Detect which cell encompasses the target text, then output its [X, Y] center coordinate. 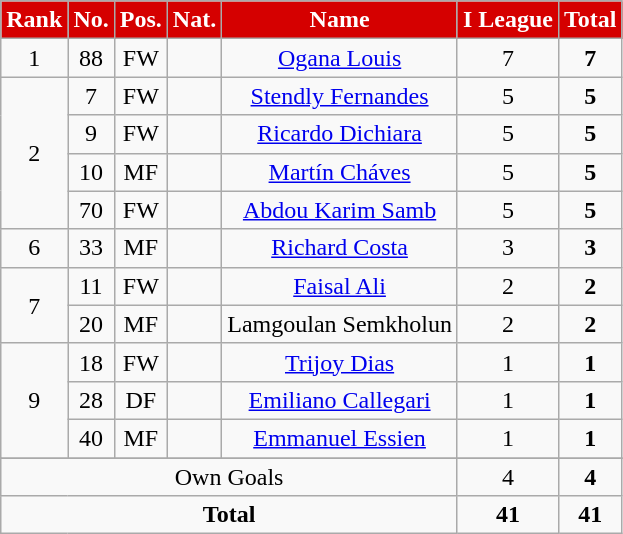
Own Goals [230, 477]
6 [34, 248]
Martín Cháves [340, 172]
Ogana Louis [340, 58]
Stendly Fernandes [340, 96]
18 [91, 362]
Name [340, 20]
Abdou Karim Samb [340, 210]
Pos. [140, 20]
11 [91, 286]
10 [91, 172]
20 [91, 324]
Nat. [194, 20]
Emiliano Callegari [340, 400]
Emmanuel Essien [340, 438]
28 [91, 400]
Trijoy Dias [340, 362]
88 [91, 58]
DF [140, 400]
No. [91, 20]
Faisal Ali [340, 286]
70 [91, 210]
Richard Costa [340, 248]
33 [91, 248]
Lamgoulan Semkholun [340, 324]
Rank [34, 20]
I League [508, 20]
40 [91, 438]
Ricardo Dichiara [340, 134]
